Extract the [X, Y] coordinate from the center of the cell holding the provided text.  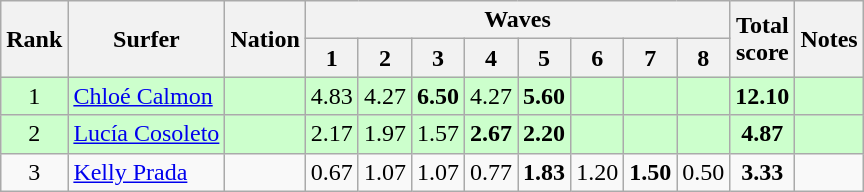
0.50 [704, 172]
1.57 [438, 134]
1.97 [384, 134]
Kelly Prada [146, 172]
Totalscore [762, 39]
7 [650, 58]
5.60 [544, 96]
1.83 [544, 172]
Lucía Cosoleto [146, 134]
4.83 [332, 96]
Chloé Calmon [146, 96]
3.33 [762, 172]
0.67 [332, 172]
Waves [517, 20]
5 [544, 58]
6 [598, 58]
Nation [265, 39]
2.67 [490, 134]
0.77 [490, 172]
1.50 [650, 172]
1.20 [598, 172]
8 [704, 58]
2.20 [544, 134]
2.17 [332, 134]
Surfer [146, 39]
4.87 [762, 134]
Rank [34, 39]
6.50 [438, 96]
Notes [829, 39]
4 [490, 58]
12.10 [762, 96]
